Search for the cell housing the specified text and yield its (X, Y) center coordinate. 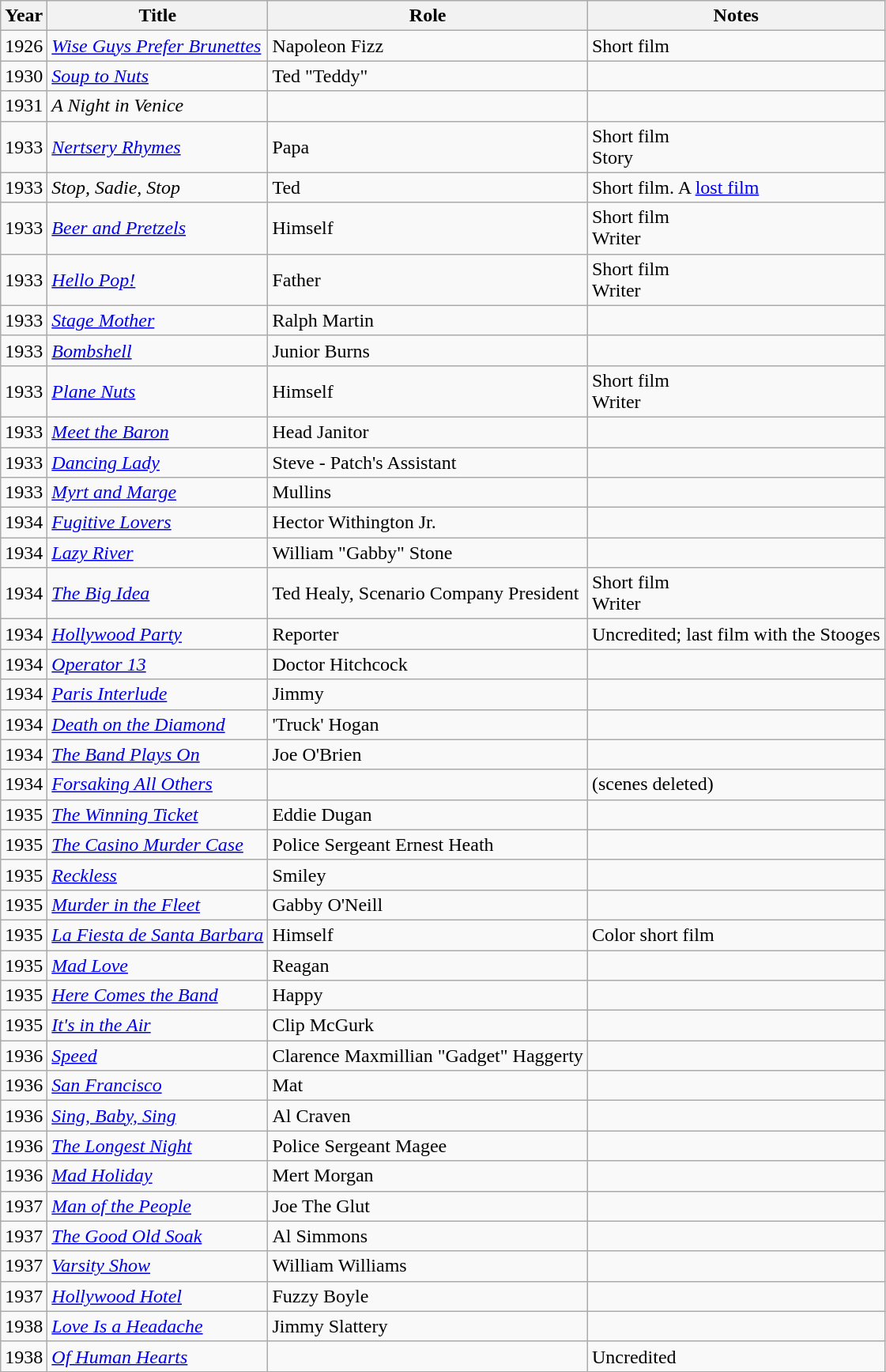
Reckless (158, 875)
La Fiesta de Santa Barbara (158, 935)
Ted "Teddy" (428, 76)
Bombshell (158, 350)
Papa (428, 147)
Love Is a Headache (158, 1326)
Forsaking All Others (158, 784)
Beer and Pretzels (158, 228)
The Band Plays On (158, 754)
Napoleon Fizz (428, 46)
It's in the Air (158, 1026)
Joe The Glut (428, 1206)
Soup to Nuts (158, 76)
1926 (24, 46)
Head Janitor (428, 432)
Notes (736, 16)
Ralph Martin (428, 320)
Uncredited; last film with the Stooges (736, 634)
Plane Nuts (158, 391)
Myrt and Marge (158, 493)
Mad Holiday (158, 1176)
Fuzzy Boyle (428, 1296)
Of Human Hearts (158, 1356)
Steve - Patch's Assistant (428, 463)
William "Gabby" Stone (428, 553)
Clip McGurk (428, 1026)
(scenes deleted) (736, 784)
Murder in the Fleet (158, 905)
Mad Love (158, 966)
The Big Idea (158, 593)
Year (24, 16)
Stop, Sadie, Stop (158, 187)
Jimmy Slattery (428, 1326)
Hollywood Hotel (158, 1296)
Police Sergeant Magee (428, 1146)
Speed (158, 1056)
Joe O'Brien (428, 754)
Paris Interlude (158, 694)
Nertsery Rhymes (158, 147)
Al Simmons (428, 1236)
Dancing Lady (158, 463)
Meet the Baron (158, 432)
Short filmStory (736, 147)
Happy (428, 996)
The Longest Night (158, 1146)
Wise Guys Prefer Brunettes (158, 46)
Doctor Hitchcock (428, 664)
Operator 13 (158, 664)
1930 (24, 76)
Al Craven (428, 1116)
The Good Old Soak (158, 1236)
Gabby O'Neill (428, 905)
Ted (428, 187)
Mullins (428, 493)
Mert Morgan (428, 1176)
Mat (428, 1086)
Ted Healy, Scenario Company President (428, 593)
Short film. A lost film (736, 187)
Reagan (428, 966)
Lazy River (158, 553)
Hector Withington Jr. (428, 523)
Eddie Dugan (428, 815)
Uncredited (736, 1356)
Sing, Baby, Sing (158, 1116)
Father (428, 280)
Here Comes the Band (158, 996)
Reporter (428, 634)
Fugitive Lovers (158, 523)
Stage Mother (158, 320)
Clarence Maxmillian "Gadget" Haggerty (428, 1056)
Title (158, 16)
The Winning Ticket (158, 815)
Short film (736, 46)
The Casino Murder Case (158, 845)
Color short film (736, 935)
Smiley (428, 875)
Man of the People (158, 1206)
San Francisco (158, 1086)
William Williams (428, 1266)
Junior Burns (428, 350)
Death on the Diamond (158, 724)
Hello Pop! (158, 280)
Jimmy (428, 694)
Hollywood Party (158, 634)
Role (428, 16)
1931 (24, 106)
Varsity Show (158, 1266)
A Night in Venice (158, 106)
'Truck' Hogan (428, 724)
Police Sergeant Ernest Heath (428, 845)
